Capture the cell that displays the provided text and extract its [x, y] central coordinate. 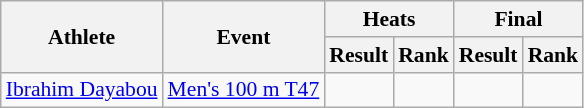
Men's 100 m T47 [244, 90]
Final [518, 19]
Ibrahim Dayabou [82, 90]
Heats [388, 19]
Event [244, 36]
Athlete [82, 36]
